Capture the cell that displays the provided text and extract its (x, y) central coordinate. 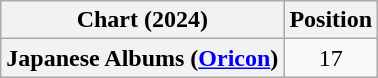
Chart (2024) (142, 20)
Japanese Albums (Oricon) (142, 58)
Position (331, 20)
17 (331, 58)
